Identify which cell holds the provided text, then report its (x, y) central coordinate. 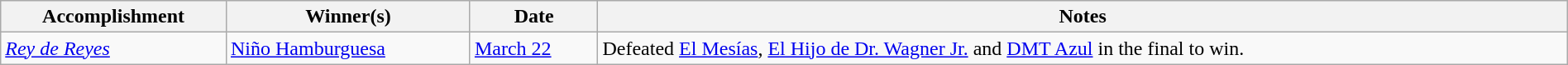
Niño Hamburguesa (347, 48)
Defeated El Mesías, El Hijo de Dr. Wagner Jr. and DMT Azul in the final to win. (1083, 48)
Accomplishment (114, 17)
Winner(s) (347, 17)
Rey de Reyes (114, 48)
Date (534, 17)
Notes (1083, 17)
March 22 (534, 48)
